Return the [X, Y] coordinate for the center point of the cell that contains the specified text.  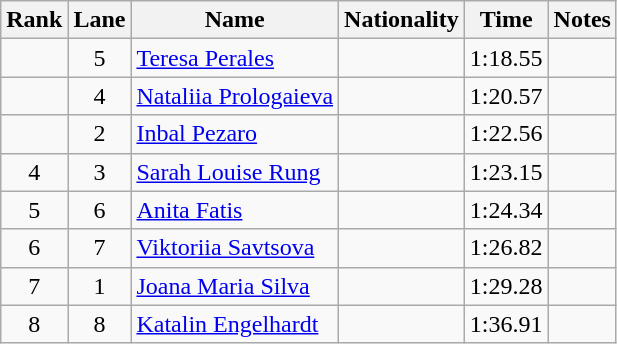
1:24.34 [506, 210]
Katalin Engelhardt [235, 324]
3 [100, 172]
1:29.28 [506, 286]
Time [506, 20]
Lane [100, 20]
1:18.55 [506, 58]
Viktoriia Savtsova [235, 248]
Joana Maria Silva [235, 286]
1:22.56 [506, 134]
1:23.15 [506, 172]
Teresa Perales [235, 58]
Inbal Pezaro [235, 134]
1:26.82 [506, 248]
Nataliia Prologaieva [235, 96]
Anita Fatis [235, 210]
Rank [34, 20]
Notes [582, 20]
1:36.91 [506, 324]
1 [100, 286]
Nationality [402, 20]
Name [235, 20]
1:20.57 [506, 96]
2 [100, 134]
Sarah Louise Rung [235, 172]
